Scan for the cell matching the given text and deliver its [x, y] coordinate at center. 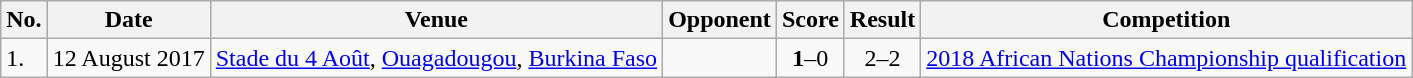
2018 African Nations Championship qualification [1166, 58]
1–0 [810, 58]
Competition [1166, 20]
Stade du 4 Août, Ouagadougou, Burkina Faso [436, 58]
Opponent [720, 20]
Date [128, 20]
Venue [436, 20]
12 August 2017 [128, 58]
Score [810, 20]
1. [24, 58]
No. [24, 20]
2–2 [882, 58]
Result [882, 20]
